Find where the given text appears and provide that cell's center as [X, Y] coordinate. 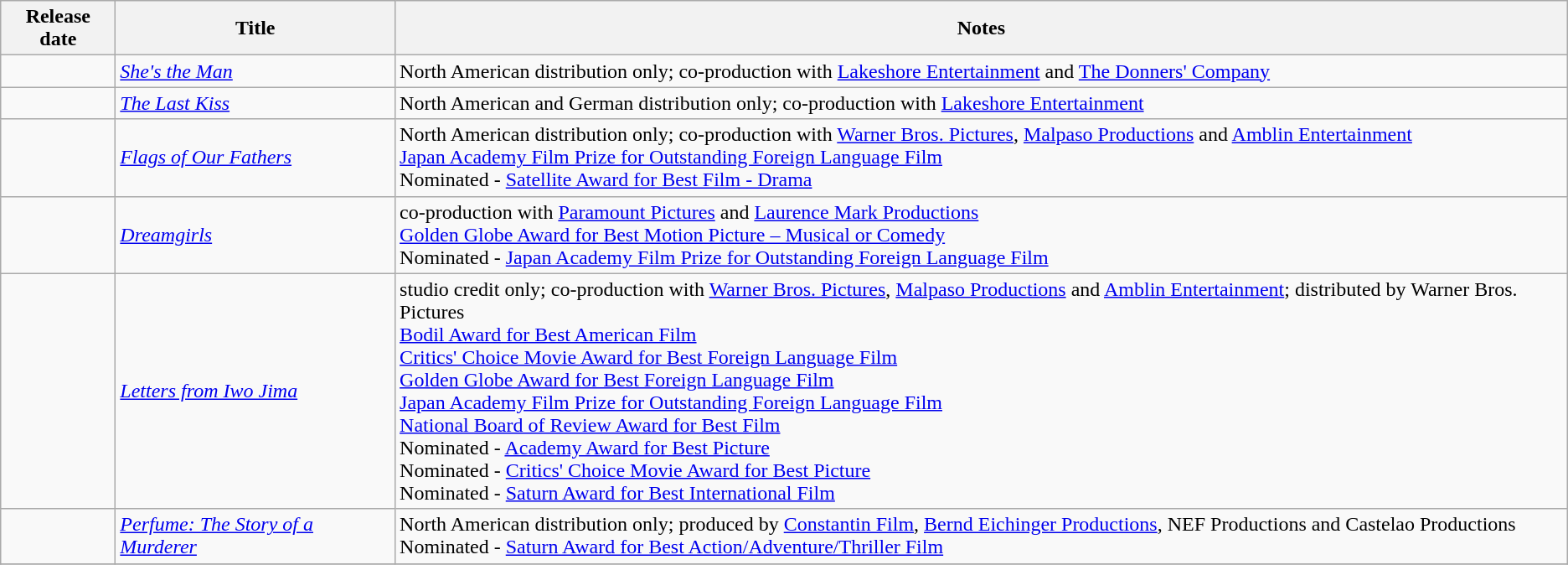
Title [255, 29]
Perfume: The Story of a Murderer [255, 536]
Dreamgirls [255, 235]
North American distribution only; co-production with Lakeshore Entertainment and The Donners' Company [982, 71]
North American and German distribution only; co-production with Lakeshore Entertainment [982, 103]
She's the Man [255, 71]
Letters from Iwo Jima [255, 391]
Notes [982, 29]
Release date [59, 29]
The Last Kiss [255, 103]
Flags of Our Fathers [255, 158]
